Detect which cell encompasses the target text, then output its [X, Y] center coordinate. 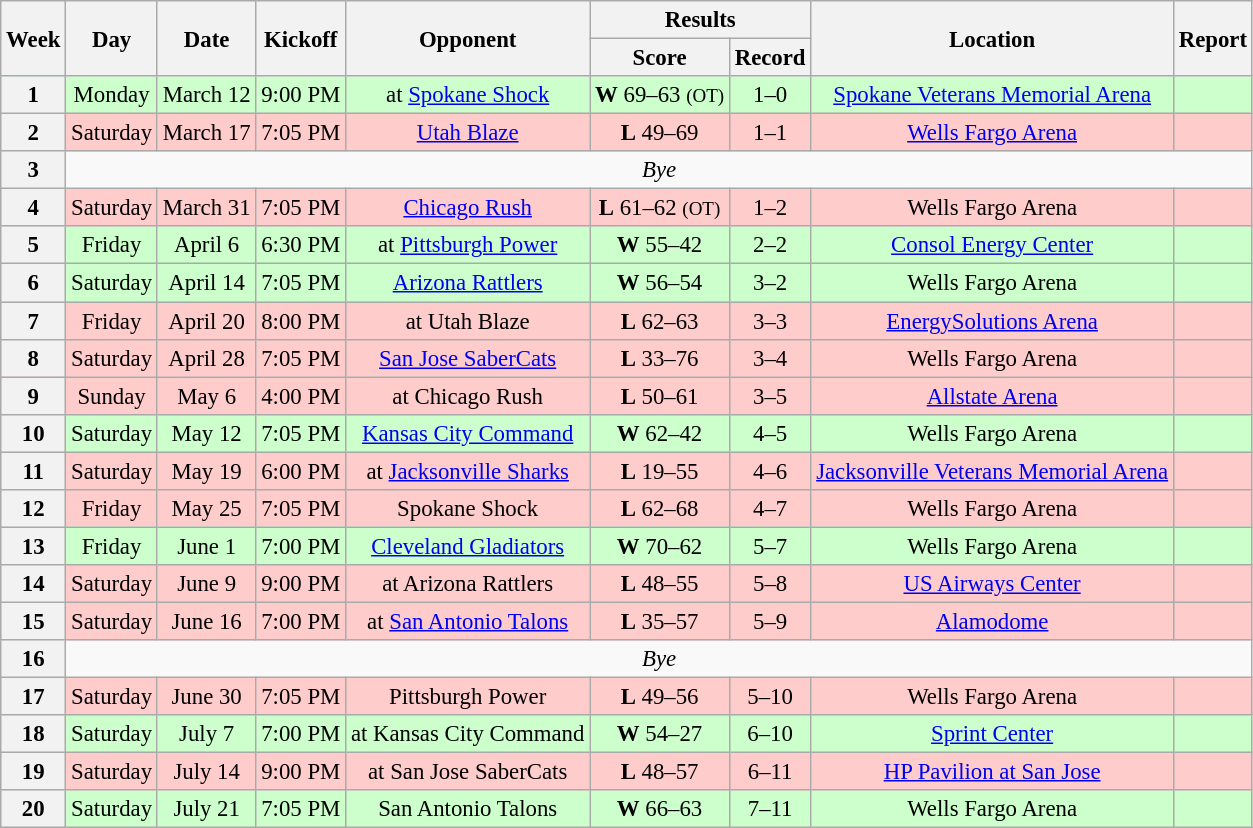
7 [34, 321]
Spokane Shock [468, 509]
March 12 [206, 95]
HP Pavilion at San Jose [992, 772]
9 [34, 396]
10 [34, 433]
8:00 PM [301, 321]
4:00 PM [301, 396]
Alamodome [992, 621]
6 [34, 283]
8 [34, 358]
1 [34, 95]
at Spokane Shock [468, 95]
4 [34, 208]
June 30 [206, 697]
L 49–69 [660, 133]
1–1 [770, 133]
at San Jose SaberCats [468, 772]
L 35–57 [660, 621]
Record [770, 58]
5–10 [770, 697]
at Kansas City Command [468, 734]
7–11 [770, 809]
17 [34, 697]
L 62–68 [660, 509]
at Jacksonville Sharks [468, 471]
San Antonio Talons [468, 809]
EnergySolutions Arena [992, 321]
July 14 [206, 772]
Spokane Veterans Memorial Arena [992, 95]
Week [34, 38]
L 33–76 [660, 358]
3 [34, 170]
14 [34, 584]
19 [34, 772]
3–3 [770, 321]
3–2 [770, 283]
L 49–56 [660, 697]
May 25 [206, 509]
Cleveland Gladiators [468, 546]
1–2 [770, 208]
May 12 [206, 433]
12 [34, 509]
4–6 [770, 471]
11 [34, 471]
Sunday [112, 396]
W 54–27 [660, 734]
L 48–57 [660, 772]
Jacksonville Veterans Memorial Arena [992, 471]
W 56–54 [660, 283]
5 [34, 245]
June 9 [206, 584]
L 61–62 (OT) [660, 208]
Kickoff [301, 38]
Results [700, 20]
W 62–42 [660, 433]
US Airways Center [992, 584]
3–4 [770, 358]
L 62–63 [660, 321]
5–9 [770, 621]
at Pittsburgh Power [468, 245]
Consol Energy Center [992, 245]
Pittsburgh Power [468, 697]
Report [1212, 38]
Opponent [468, 38]
4–5 [770, 433]
July 7 [206, 734]
13 [34, 546]
L 48–55 [660, 584]
W 66–63 [660, 809]
Chicago Rush [468, 208]
Day [112, 38]
San Jose SaberCats [468, 358]
Monday [112, 95]
W 69–63 (OT) [660, 95]
July 21 [206, 809]
15 [34, 621]
at Chicago Rush [468, 396]
April 20 [206, 321]
2 [34, 133]
Date [206, 38]
5–7 [770, 546]
Kansas City Command [468, 433]
6:00 PM [301, 471]
3–5 [770, 396]
18 [34, 734]
at San Antonio Talons [468, 621]
6:30 PM [301, 245]
Arizona Rattlers [468, 283]
6–11 [770, 772]
16 [34, 659]
April 28 [206, 358]
Sprint Center [992, 734]
at Arizona Rattlers [468, 584]
6–10 [770, 734]
April 14 [206, 283]
May 19 [206, 471]
20 [34, 809]
March 17 [206, 133]
April 6 [206, 245]
L 19–55 [660, 471]
Location [992, 38]
Utah Blaze [468, 133]
2–2 [770, 245]
5–8 [770, 584]
Score [660, 58]
March 31 [206, 208]
at Utah Blaze [468, 321]
Allstate Arena [992, 396]
June 1 [206, 546]
W 70–62 [660, 546]
May 6 [206, 396]
4–7 [770, 509]
1–0 [770, 95]
W 55–42 [660, 245]
L 50–61 [660, 396]
June 16 [206, 621]
